Output the (x, y) coordinate of the center of the cell containing the given text.  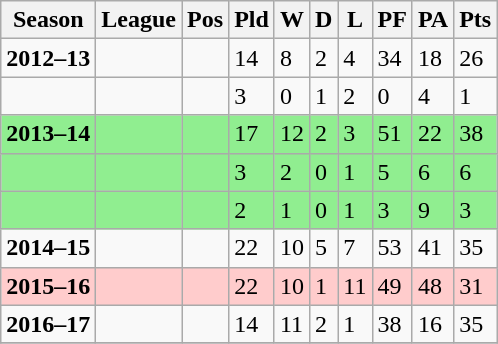
53 (392, 248)
8 (292, 58)
2013–14 (48, 134)
26 (476, 58)
18 (432, 58)
48 (432, 286)
Season (48, 20)
12 (292, 134)
49 (392, 286)
7 (355, 248)
2016–17 (48, 324)
Pts (476, 20)
L (355, 20)
17 (252, 134)
2015–16 (48, 286)
2012–13 (48, 58)
51 (392, 134)
PA (432, 20)
2014–15 (48, 248)
W (292, 20)
Pld (252, 20)
League (139, 20)
16 (432, 324)
9 (432, 210)
41 (432, 248)
Pos (206, 20)
D (323, 20)
34 (392, 58)
PF (392, 20)
31 (476, 286)
